Return the [x, y] coordinate for the center point of the cell that contains the specified text.  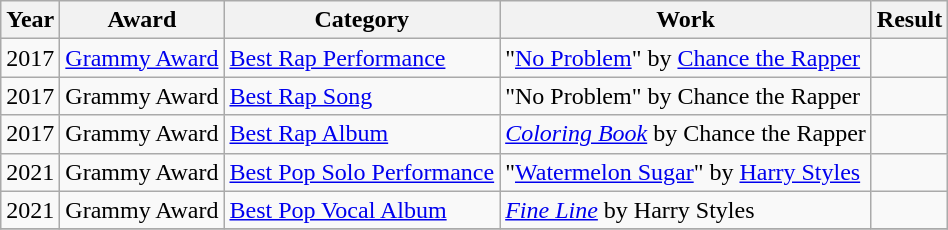
Coloring Book by Chance the Rapper [686, 134]
Best Pop Vocal Album [362, 210]
Year [30, 20]
Award [142, 20]
Category [362, 20]
Fine Line by Harry Styles [686, 210]
Best Rap Album [362, 134]
"Watermelon Sugar" by Harry Styles [686, 172]
Result [909, 20]
Work [686, 20]
Best Rap Song [362, 96]
Best Pop Solo Performance [362, 172]
Best Rap Performance [362, 58]
